Output the [X, Y] coordinate of the center of the cell containing the given text.  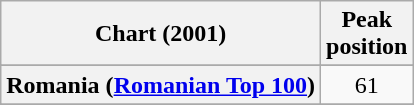
Romania (Romanian Top 100) [161, 85]
Peakposition [367, 34]
Chart (2001) [161, 34]
61 [367, 85]
